Pinpoint the cell where the given text exists, returning its (X, Y) midpoint coordinate. 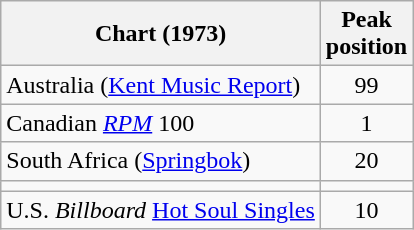
South Africa (Springbok) (161, 161)
10 (366, 210)
Peakposition (366, 34)
Canadian RPM 100 (161, 123)
20 (366, 161)
Chart (1973) (161, 34)
Australia (Kent Music Report) (161, 85)
99 (366, 85)
1 (366, 123)
U.S. Billboard Hot Soul Singles (161, 210)
